Identify which cell holds the provided text, then report its [x, y] central coordinate. 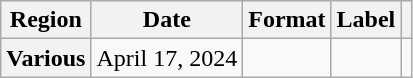
Date [167, 20]
April 17, 2024 [167, 58]
Format [287, 20]
Region [46, 20]
Label [366, 20]
Various [46, 58]
